Capture the cell that displays the provided text and extract its [X, Y] central coordinate. 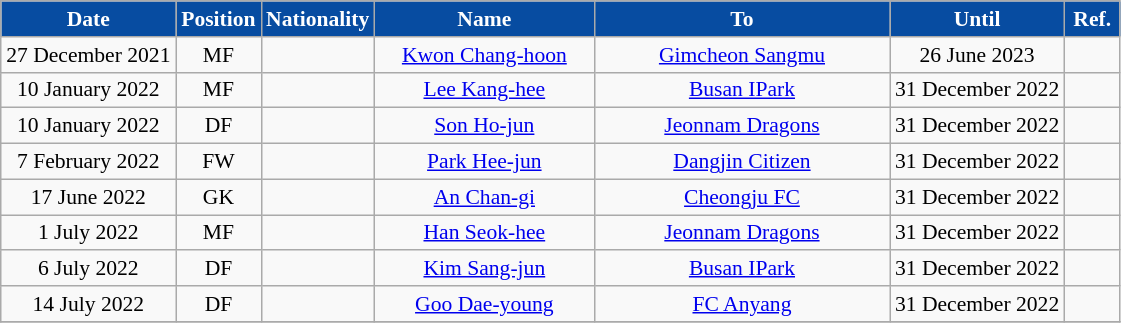
An Chan-gi [484, 197]
Until [978, 19]
1 July 2022 [88, 233]
6 July 2022 [88, 269]
To [742, 19]
Goo Dae-young [484, 304]
Ref. [1092, 19]
FW [218, 162]
Park Hee-jun [484, 162]
Han Seok-hee [484, 233]
Gimcheon Sangmu [742, 55]
Son Ho-jun [484, 126]
26 June 2023 [978, 55]
Nationality [318, 19]
Dangjin Citizen [742, 162]
Position [218, 19]
FC Anyang [742, 304]
17 June 2022 [88, 197]
27 December 2021 [88, 55]
7 February 2022 [88, 162]
Name [484, 19]
Date [88, 19]
GK [218, 197]
Kim Sang-jun [484, 269]
14 July 2022 [88, 304]
Kwon Chang-hoon [484, 55]
Lee Kang-hee [484, 90]
Cheongju FC [742, 197]
